Find where the given text appears and provide that cell's center as [x, y] coordinate. 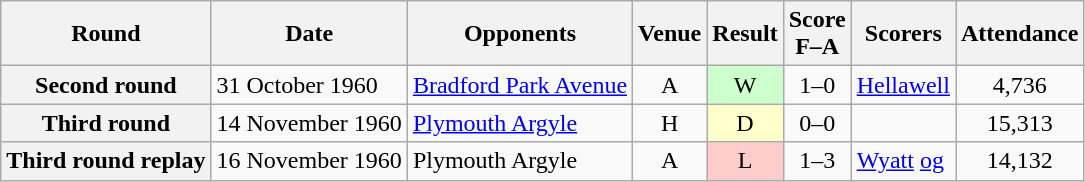
14 November 1960 [309, 123]
Third round [106, 123]
Result [745, 34]
ScoreF–A [817, 34]
Bradford Park Avenue [520, 85]
Scorers [903, 34]
Wyatt og [903, 161]
Third round replay [106, 161]
31 October 1960 [309, 85]
0–0 [817, 123]
W [745, 85]
Venue [670, 34]
1–0 [817, 85]
Date [309, 34]
14,132 [1020, 161]
15,313 [1020, 123]
Second round [106, 85]
Attendance [1020, 34]
4,736 [1020, 85]
Round [106, 34]
D [745, 123]
Opponents [520, 34]
1–3 [817, 161]
L [745, 161]
H [670, 123]
Hellawell [903, 85]
16 November 1960 [309, 161]
